Search for the cell housing the specified text and yield its [X, Y] center coordinate. 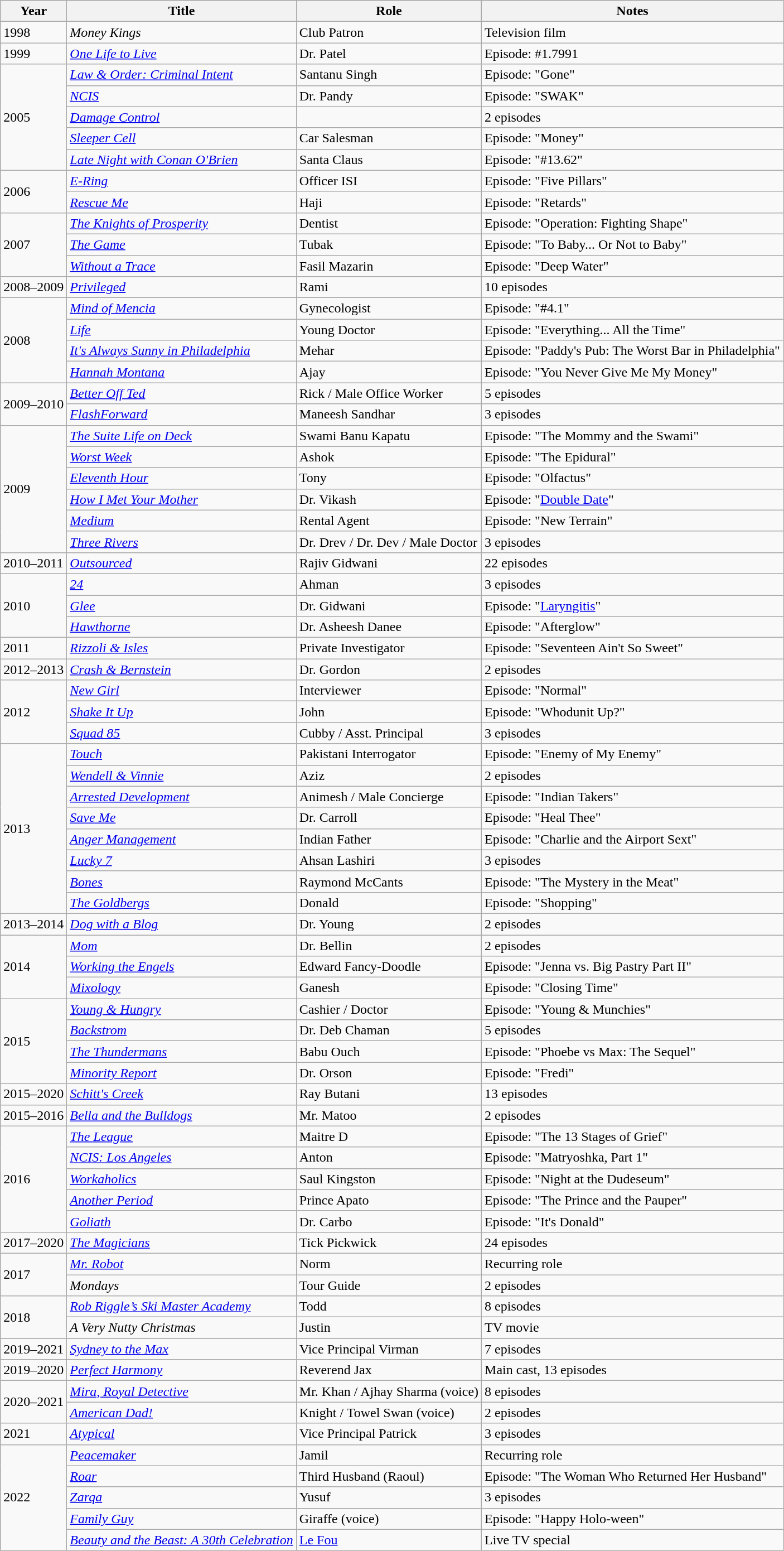
Episode: "Afterglow" [632, 627]
Norm [389, 1264]
The Suite Life on Deck [182, 436]
Ray Butani [389, 1094]
Cashier / Doctor [389, 1009]
Atypical [182, 1434]
New Girl [182, 691]
Knight / Towel Swan (voice) [389, 1413]
Episode: "#13.62" [632, 160]
2011 [33, 648]
FlashForward [182, 415]
2008 [33, 340]
The Magicians [182, 1242]
Vice Principal Virman [389, 1349]
1998 [33, 32]
TV movie [632, 1328]
Episode: "You Never Give Me My Money" [632, 372]
How I Met Your Mother [182, 499]
2007 [33, 244]
Episode: "Night at the Dudeseum" [632, 1179]
American Dad! [182, 1413]
Shake It Up [182, 712]
7 episodes [632, 1349]
Working the Engels [182, 967]
Car Salesman [389, 138]
Episode: "The Mystery in the Meat" [632, 882]
Dr. Pandy [389, 96]
Law & Order: Criminal Intent [182, 75]
Episode: "Five Pillars" [632, 181]
22 episodes [632, 563]
Episode: "Fredi" [632, 1073]
Young Doctor [389, 330]
Episode: "Operation: Fighting Shape" [632, 223]
Tick Pickwick [389, 1242]
Arrested Development [182, 797]
2013 [33, 829]
24 [182, 584]
2010–2011 [33, 563]
Life [182, 330]
Maneesh Sandhar [389, 415]
Tubak [389, 244]
Hannah Montana [182, 372]
Episode: "Indian Takers" [632, 797]
Rizzoli & Isles [182, 648]
Ahman [389, 584]
Money Kings [182, 32]
2020–2021 [33, 1402]
2015 [33, 1041]
Notes [632, 11]
Dr. Patel [389, 54]
Episode: "Normal" [632, 691]
Television film [632, 32]
Rob Riggle’s Ski Master Academy [182, 1307]
Dr. Deb Chaman [389, 1030]
Episode: "SWAK" [632, 96]
Gynecologist [389, 309]
Peacemaker [182, 1455]
Bella and the Bulldogs [182, 1115]
Damage Control [182, 117]
Dr. Young [389, 924]
Dr. Drev / Dr. Dev / Male Doctor [389, 542]
Dr. Orson [389, 1073]
Dog with a Blog [182, 924]
Mind of Mencia [182, 309]
Dr. Carroll [389, 818]
The League [182, 1136]
Episode: "Matryoshka, Part 1" [632, 1158]
Tony [389, 478]
Donald [389, 903]
The Goldbergs [182, 903]
2017 [33, 1274]
Rajiv Gidwani [389, 563]
Club Patron [389, 32]
Eleventh Hour [182, 478]
2010 [33, 605]
Indian Father [389, 839]
Schitt's Creek [182, 1094]
Reverend Jax [389, 1370]
Ashok [389, 457]
Family Guy [182, 1519]
Vice Principal Patrick [389, 1434]
Outsourced [182, 563]
Episode: "Retards" [632, 202]
Aziz [389, 775]
2016 [33, 1179]
Yusuf [389, 1497]
Goliath [182, 1221]
Dr. Gidwani [389, 605]
2015–2020 [33, 1094]
Lucky 7 [182, 860]
Episode: "Double Date" [632, 499]
Episode: "To Baby... Or Not to Baby" [632, 244]
Bones [182, 882]
Maitre D [389, 1136]
Better Off Ted [182, 393]
Medium [182, 521]
Animesh / Male Concierge [389, 797]
Minority Report [182, 1073]
Episode: "Jenna vs. Big Pastry Part II" [632, 967]
NCIS [182, 96]
Squad 85 [182, 733]
It's Always Sunny in Philadelphia [182, 351]
Episode: "Charlie and the Airport Sext" [632, 839]
Episode: "Happy Holo-ween" [632, 1519]
Justin [389, 1328]
Rental Agent [389, 521]
Another Period [182, 1200]
Tour Guide [389, 1285]
Mr. Matoo [389, 1115]
13 episodes [632, 1094]
Episode: "Deep Water" [632, 266]
Mehar [389, 351]
Episode: "The 13 Stages of Grief" [632, 1136]
Edward Fancy-Doodle [389, 967]
Episode: "Phoebe vs Max: The Sequel" [632, 1052]
Episode: "#4.1" [632, 309]
Live TV special [632, 1540]
Dr. Carbo [389, 1221]
John [389, 712]
Glee [182, 605]
NCIS: Los Angeles [182, 1158]
Interviewer [389, 691]
The Thundermans [182, 1052]
Anger Management [182, 839]
Santa Claus [389, 160]
2021 [33, 1434]
Crash & Bernstein [182, 669]
Mixology [182, 988]
Wendell & Vinnie [182, 775]
Backstrom [182, 1030]
Episode: "The Mommy and the Swami" [632, 436]
Mr. Robot [182, 1264]
Fasil Mazarin [389, 266]
Prince Apato [389, 1200]
Episode: "New Terrain" [632, 521]
Episode: "Olfactus" [632, 478]
Without a Trace [182, 266]
Episode: "Enemy of My Enemy" [632, 754]
Touch [182, 754]
Episode: "Shopping" [632, 903]
2014 [33, 967]
2012–2013 [33, 669]
Santanu Singh [389, 75]
2018 [33, 1317]
2015–2016 [33, 1115]
Rick / Male Office Worker [389, 393]
Rescue Me [182, 202]
Episode: "Gone" [632, 75]
A Very Nutty Christmas [182, 1328]
Ajay [389, 372]
Saul Kingston [389, 1179]
2009–2010 [33, 404]
Babu Ouch [389, 1052]
Episode: "Paddy's Pub: The Worst Bar in Philadelphia" [632, 351]
Todd [389, 1307]
Episode: "Young & Munchies" [632, 1009]
The Game [182, 244]
Mr. Khan / Ajhay Sharma (voice) [389, 1391]
2006 [33, 191]
Save Me [182, 818]
Episode: "The Prince and the Pauper" [632, 1200]
Episode: "It's Donald" [632, 1221]
Episode: "The Epidural" [632, 457]
Episode: "Whodunit Up?" [632, 712]
Mira, Royal Detective [182, 1391]
Ganesh [389, 988]
Pakistani Interrogator [389, 754]
Role [389, 11]
2013–2014 [33, 924]
Haji [389, 202]
Le Fou [389, 1540]
Three Rivers [182, 542]
Beauty and the Beast: A 30th Celebration [182, 1540]
The Knights of Prosperity [182, 223]
Episode: "Money" [632, 138]
Hawthorne [182, 627]
24 episodes [632, 1242]
Episode: "Laryngitis" [632, 605]
Giraffe (voice) [389, 1519]
10 episodes [632, 287]
Episode: #1.7991 [632, 54]
Mom [182, 946]
Episode: "The Woman Who Returned Her Husband" [632, 1476]
Year [33, 11]
Zarqa [182, 1497]
Mondays [182, 1285]
Workaholics [182, 1179]
Privileged [182, 287]
Ahsan Lashiri [389, 860]
Rami [389, 287]
Dr. Vikash [389, 499]
E-Ring [182, 181]
2005 [33, 117]
Dr. Bellin [389, 946]
Swami Banu Kapatu [389, 436]
One Life to Live [182, 54]
Private Investigator [389, 648]
Main cast, 13 episodes [632, 1370]
2022 [33, 1497]
Perfect Harmony [182, 1370]
Officer ISI [389, 181]
Cubby / Asst. Principal [389, 733]
Worst Week [182, 457]
2019–2021 [33, 1349]
Jamil [389, 1455]
Title [182, 11]
Episode: "Everything... All the Time" [632, 330]
Dr. Asheesh Danee [389, 627]
2012 [33, 712]
Episode: "Seventeen Ain't So Sweet" [632, 648]
1999 [33, 54]
Third Husband (Raoul) [389, 1476]
2019–2020 [33, 1370]
Episode: "Heal Thee" [632, 818]
Dr. Gordon [389, 669]
Episode: "Closing Time" [632, 988]
Late Night with Conan O'Brien [182, 160]
Sydney to the Max [182, 1349]
Sleeper Cell [182, 138]
Raymond McCants [389, 882]
2009 [33, 489]
Anton [389, 1158]
Roar [182, 1476]
2017–2020 [33, 1242]
Dentist [389, 223]
2008–2009 [33, 287]
Young & Hungry [182, 1009]
